Detect which cell encompasses the target text, then output its [x, y] center coordinate. 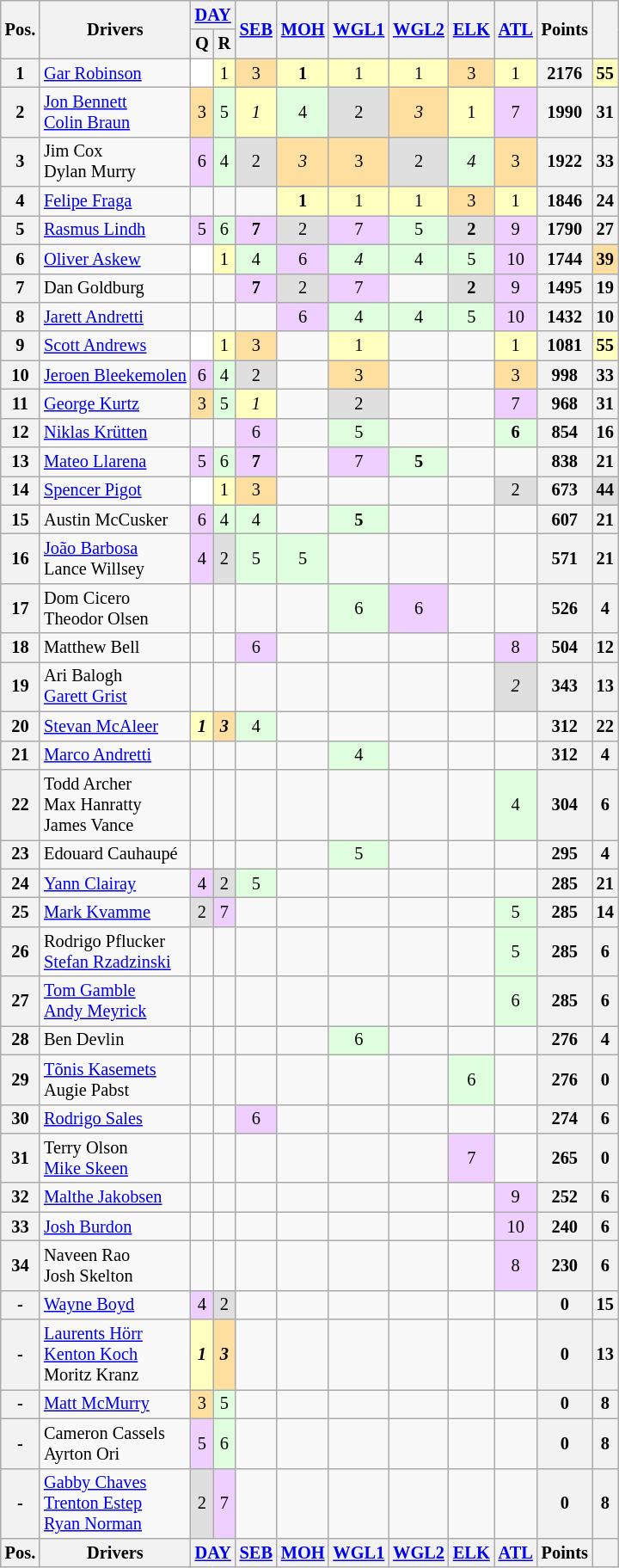
32 [21, 1197]
Laurents Hörr Kenton Koch Moritz Kranz [115, 1355]
968 [565, 403]
2176 [565, 73]
504 [565, 648]
240 [565, 1227]
Wayne Boyd [115, 1305]
1922 [565, 162]
Marco Andretti [115, 755]
39 [605, 259]
Matt McMurry [115, 1404]
Ari Balogh Garett Grist [115, 686]
Naveen Rao Josh Skelton [115, 1265]
Mark Kvamme [115, 912]
Tom Gamble Andy Meyrick [115, 1001]
252 [565, 1197]
Rasmus Lindh [115, 230]
1081 [565, 346]
571 [565, 558]
Stevan McAleer [115, 726]
1744 [565, 259]
Malthe Jakobsen [115, 1197]
18 [21, 648]
11 [21, 403]
Niklas Krütten [115, 433]
26 [21, 951]
Rodrigo Sales [115, 1119]
Edouard Cauhaupé [115, 854]
Cameron Cassels Ayrton Ori [115, 1443]
343 [565, 686]
Jon Bennett Colin Braun [115, 112]
304 [565, 804]
17 [21, 608]
1495 [565, 288]
854 [565, 433]
George Kurtz [115, 403]
265 [565, 1158]
20 [21, 726]
1990 [565, 112]
Dan Goldburg [115, 288]
34 [21, 1265]
1846 [565, 201]
Mateo Llarena [115, 462]
1432 [565, 317]
Dom Cicero Theodor Olsen [115, 608]
Spencer Pigot [115, 490]
28 [21, 1040]
29 [21, 1079]
526 [565, 608]
230 [565, 1265]
Scott Andrews [115, 346]
Q [203, 44]
Ben Devlin [115, 1040]
R [224, 44]
Gar Robinson [115, 73]
607 [565, 520]
295 [565, 854]
1790 [565, 230]
23 [21, 854]
Felipe Fraga [115, 201]
673 [565, 490]
Terry Olson Mike Skeen [115, 1158]
Jarett Andretti [115, 317]
274 [565, 1119]
44 [605, 490]
30 [21, 1119]
Matthew Bell [115, 648]
Todd Archer Max Hanratty James Vance [115, 804]
João Barbosa Lance Willsey [115, 558]
998 [565, 375]
Austin McCusker [115, 520]
Jeroen Bleekemolen [115, 375]
Tõnis Kasemets Augie Pabst [115, 1079]
Rodrigo Pflucker Stefan Rzadzinski [115, 951]
Jim Cox Dylan Murry [115, 162]
838 [565, 462]
Yann Clairay [115, 883]
25 [21, 912]
Josh Burdon [115, 1227]
Gabby Chaves Trenton Estep Ryan Norman [115, 1503]
Oliver Askew [115, 259]
